Find where the given text appears and provide that cell's center as (x, y) coordinate. 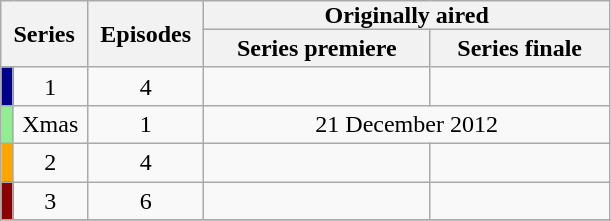
2 (50, 162)
Originally aired (407, 15)
21 December 2012 (407, 124)
Series finale (520, 48)
Series (44, 34)
6 (146, 201)
Xmas (50, 124)
3 (50, 201)
Series premiere (317, 48)
Episodes (146, 34)
